Return the [x, y] coordinate for the center point of the cell that contains the specified text.  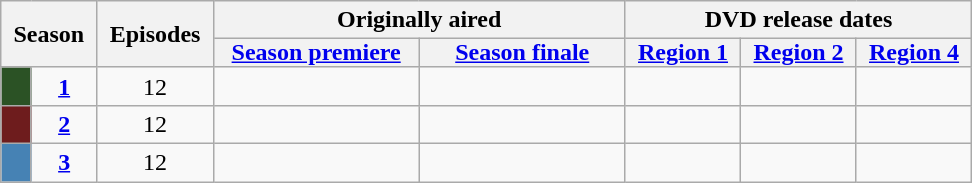
Region 1 [683, 53]
1 [64, 86]
Region 2 [799, 53]
Episodes [155, 34]
3 [64, 162]
Region 4 [914, 53]
2 [64, 124]
Originally aired [419, 20]
DVD release dates [798, 20]
Season [49, 34]
Season premiere [316, 53]
Season finale [522, 53]
